From the cell containing the given text, extract its center point as (X, Y) coordinate. 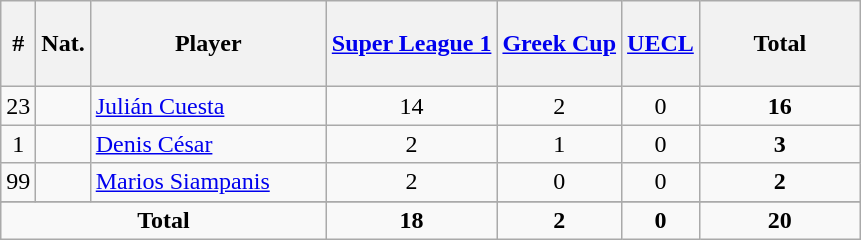
16 (780, 106)
Denis César (208, 144)
18 (412, 220)
Nat. (63, 44)
99 (18, 182)
Marios Siampanis (208, 182)
14 (412, 106)
# (18, 44)
Greek Cup (560, 44)
Player (208, 44)
20 (780, 220)
UECL (661, 44)
23 (18, 106)
Julián Cuesta (208, 106)
Super League 1 (412, 44)
3 (780, 144)
